Return the [X, Y] coordinate for the center point of the cell that contains the specified text.  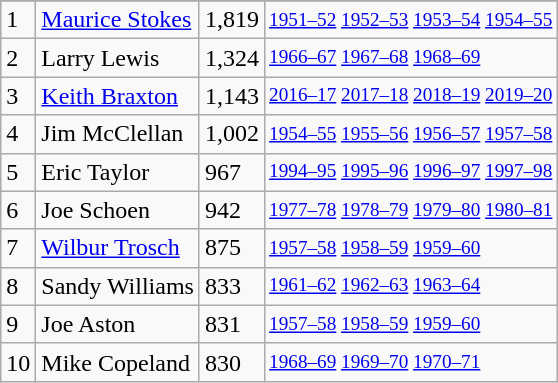
7 [18, 248]
2 [18, 58]
6 [18, 210]
Joe Aston [118, 324]
967 [232, 172]
1,002 [232, 134]
1968–69 1969–70 1970–71 [411, 362]
1954–55 1955–56 1956–57 1957–58 [411, 134]
831 [232, 324]
9 [18, 324]
Wilbur Trosch [118, 248]
4 [18, 134]
Maurice Stokes [118, 20]
1994–95 1995–96 1996–97 1997–98 [411, 172]
Jim McClellan [118, 134]
1966–67 1967–68 1968–69 [411, 58]
5 [18, 172]
875 [232, 248]
1,324 [232, 58]
1977–78 1978–79 1979–80 1980–81 [411, 210]
Keith Braxton [118, 96]
1,143 [232, 96]
833 [232, 286]
Sandy Williams [118, 286]
Mike Copeland [118, 362]
3 [18, 96]
Larry Lewis [118, 58]
Eric Taylor [118, 172]
1961–62 1962–63 1963–64 [411, 286]
1 [18, 20]
1951–52 1952–53 1953–54 1954–55 [411, 20]
942 [232, 210]
830 [232, 362]
8 [18, 286]
10 [18, 362]
1,819 [232, 20]
2016–17 2017–18 2018–19 2019–20 [411, 96]
Joe Schoen [118, 210]
